Locate the cell with the specified text and output its (x, y) center coordinate. 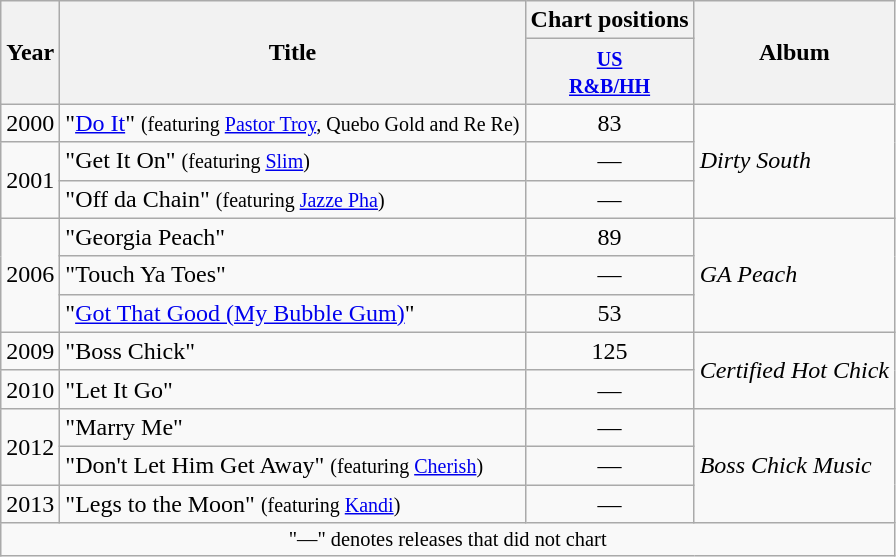
Dirty South (794, 161)
"Do It" (featuring Pastor Troy, Quebo Gold and Re Re) (292, 123)
Year (30, 52)
Certified Hot Chick (794, 370)
2009 (30, 351)
2000 (30, 123)
2001 (30, 180)
"Georgia Peach" (292, 237)
2010 (30, 389)
2013 (30, 503)
2012 (30, 446)
GA Peach (794, 275)
Boss Chick Music (794, 465)
"Marry Me" (292, 427)
83 (610, 123)
2006 (30, 275)
"Got That Good (My Bubble Gum)" (292, 313)
"Don't Let Him Get Away" (featuring Cherish) (292, 465)
Album (794, 52)
USR&B/HH (610, 72)
"Off da Chain" (featuring Jazze Pha) (292, 199)
"Legs to the Moon" (featuring Kandi) (292, 503)
"Get It On" (featuring Slim) (292, 161)
Chart positions (610, 20)
"Boss Chick" (292, 351)
53 (610, 313)
"Touch Ya Toes" (292, 275)
Title (292, 52)
"—" denotes releases that did not chart (448, 540)
"Let It Go" (292, 389)
89 (610, 237)
125 (610, 351)
